From the cell containing the given text, extract its center point as (X, Y) coordinate. 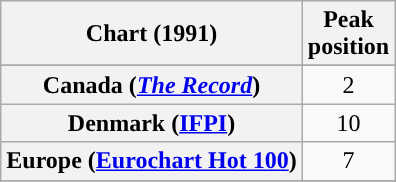
2 (348, 85)
Canada (The Record) (152, 85)
Peakposition (348, 34)
10 (348, 123)
7 (348, 161)
Denmark (IFPI) (152, 123)
Chart (1991) (152, 34)
Europe (Eurochart Hot 100) (152, 161)
